Capture the cell that displays the provided text and extract its [X, Y] central coordinate. 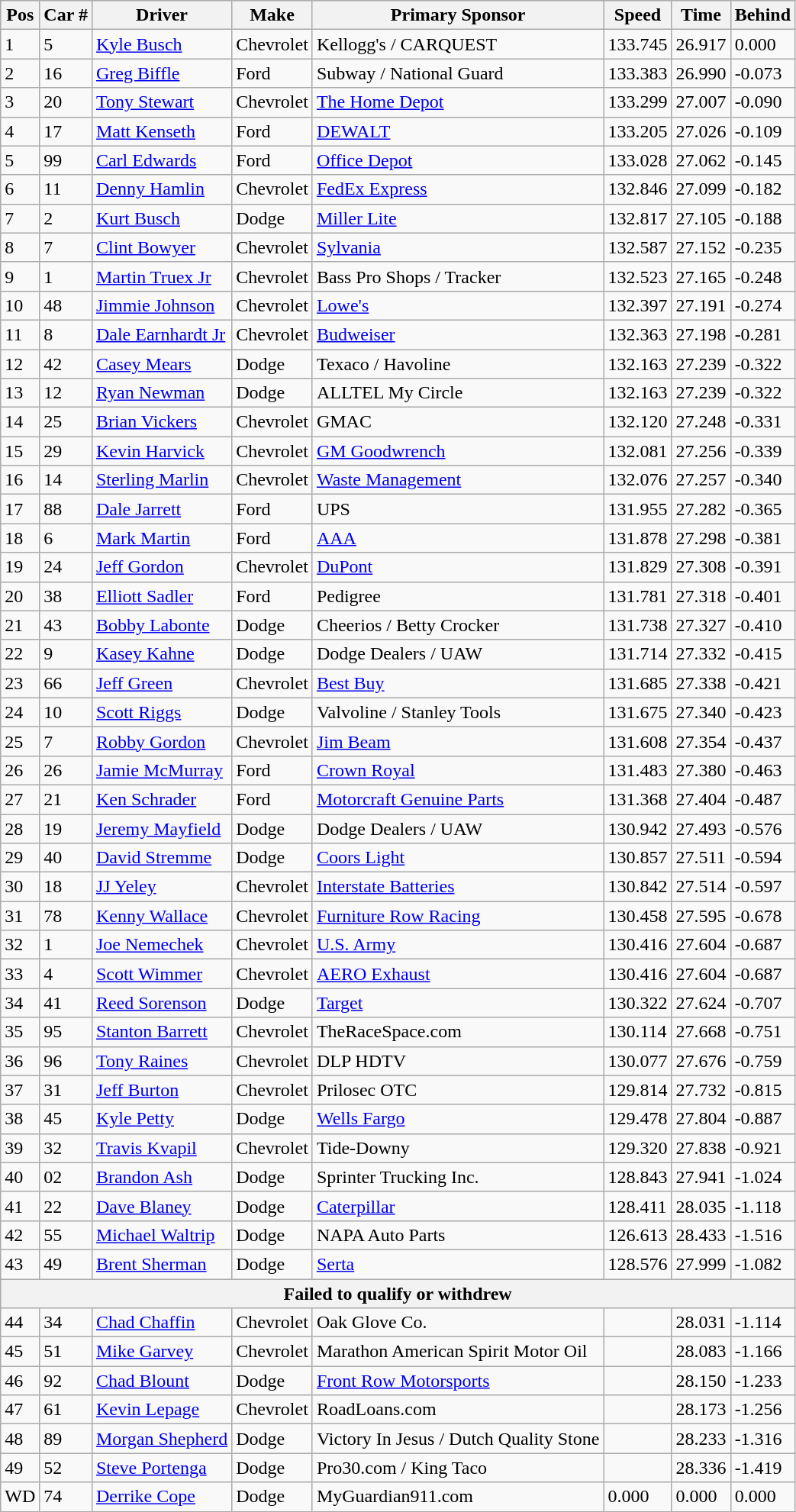
Clint Bowyer [162, 247]
Pro30.com / King Taco [458, 1468]
Reed Sorenson [162, 1003]
28.173 [701, 1410]
66 [66, 683]
28.083 [701, 1352]
WD [20, 1497]
132.363 [638, 334]
27.282 [701, 509]
27.308 [701, 567]
39 [20, 1148]
-0.576 [762, 828]
27.152 [701, 247]
27.191 [701, 305]
26.917 [701, 44]
132.120 [638, 422]
129.320 [638, 1148]
-1.316 [762, 1439]
47 [20, 1410]
131.738 [638, 625]
133.383 [638, 73]
74 [66, 1497]
27.941 [701, 1177]
-0.073 [762, 73]
128.843 [638, 1177]
-0.751 [762, 1032]
-1.114 [762, 1323]
-0.340 [762, 480]
GM Goodwrench [458, 451]
Kurt Busch [162, 218]
36 [20, 1061]
27.105 [701, 218]
Sterling Marlin [162, 480]
28.031 [701, 1323]
Dave Blaney [162, 1206]
28 [20, 828]
30 [20, 887]
27.732 [701, 1090]
99 [66, 160]
130.942 [638, 828]
Valvoline / Stanley Tools [458, 712]
Lowe's [458, 305]
27.198 [701, 334]
TheRaceSpace.com [458, 1032]
27.257 [701, 480]
-0.281 [762, 334]
28.035 [701, 1206]
Kyle Petty [162, 1119]
92 [66, 1381]
Wells Fargo [458, 1119]
27.062 [701, 160]
GMAC [458, 422]
131.955 [638, 509]
-0.274 [762, 305]
Brent Sherman [162, 1264]
132.523 [638, 276]
-0.090 [762, 102]
-0.463 [762, 770]
Texaco / Havoline [458, 364]
Ryan Newman [162, 393]
-0.415 [762, 654]
27.595 [701, 916]
-0.487 [762, 799]
27.624 [701, 1003]
Stanton Barrett [162, 1032]
Cheerios / Betty Crocker [458, 625]
Robby Gordon [162, 741]
JJ Yeley [162, 887]
Tony Stewart [162, 102]
52 [66, 1468]
27.256 [701, 451]
Mike Garvey [162, 1352]
Victory In Jesus / Dutch Quality Stone [458, 1439]
-1.516 [762, 1235]
Derrike Cope [162, 1497]
27.340 [701, 712]
Tony Raines [162, 1061]
-0.182 [762, 189]
Jim Beam [458, 741]
95 [66, 1032]
132.076 [638, 480]
27.511 [701, 858]
U.S. Army [458, 945]
Office Depot [458, 160]
David Stremme [162, 858]
27.298 [701, 538]
27.026 [701, 131]
27.338 [701, 683]
131.878 [638, 538]
129.478 [638, 1119]
27.668 [701, 1032]
Dale Earnhardt Jr [162, 334]
27.248 [701, 422]
-0.248 [762, 276]
Crown Royal [458, 770]
Waste Management [458, 480]
NAPA Auto Parts [458, 1235]
UPS [458, 509]
33 [20, 974]
23 [20, 683]
-0.381 [762, 538]
27.493 [701, 828]
Scott Riggs [162, 712]
Michael Waltrip [162, 1235]
DLP HDTV [458, 1061]
-0.759 [762, 1061]
-0.109 [762, 131]
Miller Lite [458, 218]
-0.887 [762, 1119]
Kevin Harvick [162, 451]
132.587 [638, 247]
130.458 [638, 916]
131.685 [638, 683]
Morgan Shepherd [162, 1439]
Kyle Busch [162, 44]
Pedigree [458, 596]
Behind [762, 15]
27.838 [701, 1148]
51 [66, 1352]
-0.410 [762, 625]
Kasey Kahne [162, 654]
Steve Portenga [162, 1468]
Jeff Gordon [162, 567]
Driver [162, 15]
RoadLoans.com [458, 1410]
130.842 [638, 887]
27.380 [701, 770]
Interstate Batteries [458, 887]
44 [20, 1323]
Jeff Green [162, 683]
Sylvania [458, 247]
46 [20, 1381]
Casey Mears [162, 364]
Sprinter Trucking Inc. [458, 1177]
Motorcraft Genuine Parts [458, 799]
-0.423 [762, 712]
Bobby Labonte [162, 625]
132.397 [638, 305]
-1.082 [762, 1264]
-0.188 [762, 218]
Jamie McMurray [162, 770]
-0.421 [762, 683]
-0.815 [762, 1090]
27.332 [701, 654]
Tide-Downy [458, 1148]
131.829 [638, 567]
Jeremy Mayfield [162, 828]
126.613 [638, 1235]
128.411 [638, 1206]
02 [66, 1177]
AERO Exhaust [458, 974]
-1.166 [762, 1352]
133.299 [638, 102]
131.781 [638, 596]
DuPont [458, 567]
-0.391 [762, 567]
-1.256 [762, 1410]
131.608 [638, 741]
-0.365 [762, 509]
130.114 [638, 1032]
Bass Pro Shops / Tracker [458, 276]
AAA [458, 538]
Chad Blount [162, 1381]
131.483 [638, 770]
-0.235 [762, 247]
130.322 [638, 1003]
88 [66, 509]
133.745 [638, 44]
Kenny Wallace [162, 916]
Greg Biffle [162, 73]
Budweiser [458, 334]
-0.921 [762, 1148]
Matt Kenseth [162, 131]
Make [272, 15]
27.165 [701, 276]
Jeff Burton [162, 1090]
Furniture Row Racing [458, 916]
28.433 [701, 1235]
130.857 [638, 858]
-0.145 [762, 160]
131.675 [638, 712]
Failed to qualify or withdrew [398, 1294]
27.354 [701, 741]
Denny Hamlin [162, 189]
ALLTEL My Circle [458, 393]
MyGuardian911.com [458, 1497]
28.233 [701, 1439]
27.676 [701, 1061]
130.077 [638, 1061]
Coors Light [458, 858]
-1.419 [762, 1468]
128.576 [638, 1264]
131.368 [638, 799]
131.714 [638, 654]
Prilosec OTC [458, 1090]
DEWALT [458, 131]
-0.339 [762, 451]
61 [66, 1410]
55 [66, 1235]
-1.233 [762, 1381]
Elliott Sadler [162, 596]
Carl Edwards [162, 160]
-0.401 [762, 596]
Ken Schrader [162, 799]
-0.437 [762, 741]
Martin Truex Jr [162, 276]
Mark Martin [162, 538]
35 [20, 1032]
Target [458, 1003]
27.804 [701, 1119]
27.999 [701, 1264]
133.028 [638, 160]
129.814 [638, 1090]
Scott Wimmer [162, 974]
27 [20, 799]
132.846 [638, 189]
Serta [458, 1264]
The Home Depot [458, 102]
-0.594 [762, 858]
Car # [66, 15]
-0.331 [762, 422]
-1.024 [762, 1177]
27.318 [701, 596]
-0.597 [762, 887]
Kevin Lepage [162, 1410]
Brandon Ash [162, 1177]
Front Row Motorsports [458, 1381]
Speed [638, 15]
15 [20, 451]
Dale Jarrett [162, 509]
Marathon American Spirit Motor Oil [458, 1352]
3 [20, 102]
37 [20, 1090]
133.205 [638, 131]
96 [66, 1061]
Caterpillar [458, 1206]
Kellogg's / CARQUEST [458, 44]
28.150 [701, 1381]
27.404 [701, 799]
Subway / National Guard [458, 73]
Jimmie Johnson [162, 305]
78 [66, 916]
Travis Kvapil [162, 1148]
Chad Chaffin [162, 1323]
13 [20, 393]
Best Buy [458, 683]
28.336 [701, 1468]
-1.118 [762, 1206]
Primary Sponsor [458, 15]
132.081 [638, 451]
FedEx Express [458, 189]
27.007 [701, 102]
Joe Nemechek [162, 945]
Oak Glove Co. [458, 1323]
89 [66, 1439]
-0.678 [762, 916]
132.817 [638, 218]
Time [701, 15]
Pos [20, 15]
27.327 [701, 625]
27.514 [701, 887]
26.990 [701, 73]
Brian Vickers [162, 422]
-0.707 [762, 1003]
27.099 [701, 189]
